Return the [x, y] coordinate for the center point of the cell that contains the specified text.  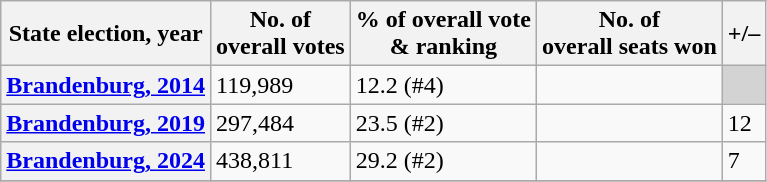
State election, year [106, 34]
Brandenburg, 2014 [106, 85]
12.2 (#4) [443, 85]
12 [744, 123]
7 [744, 161]
Brandenburg, 2024 [106, 161]
29.2 (#2) [443, 161]
+/– [744, 34]
119,989 [281, 85]
No. ofoverall votes [281, 34]
297,484 [281, 123]
% of overall vote & ranking [443, 34]
438,811 [281, 161]
No. ofoverall seats won [630, 34]
23.5 (#2) [443, 123]
Brandenburg, 2019 [106, 123]
